Search for the cell housing the specified text and yield its [x, y] center coordinate. 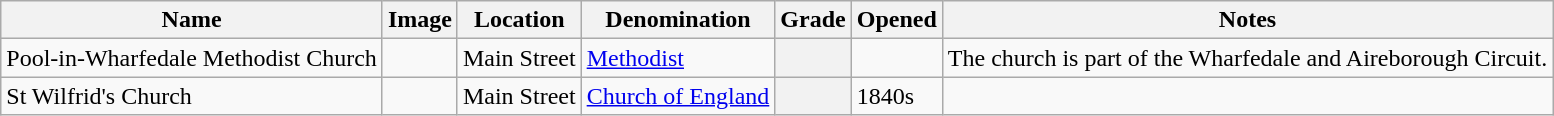
Church of England [678, 96]
Denomination [678, 20]
Methodist [678, 58]
Opened [896, 20]
Notes [1247, 20]
Image [420, 20]
1840s [896, 96]
Pool-in-Wharfedale Methodist Church [192, 58]
The church is part of the Wharfedale and Aireborough Circuit. [1247, 58]
St Wilfrid's Church [192, 96]
Name [192, 20]
Location [519, 20]
Grade [813, 20]
